Pinpoint the cell where the given text exists, returning its (X, Y) midpoint coordinate. 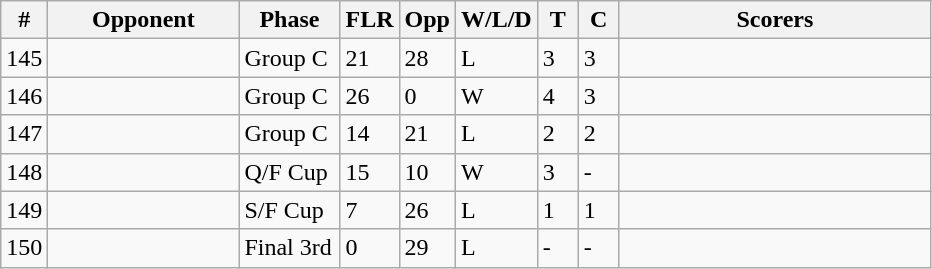
148 (24, 172)
Final 3rd (290, 248)
147 (24, 134)
15 (370, 172)
Phase (290, 20)
C (598, 20)
146 (24, 96)
T (558, 20)
W/L/D (496, 20)
Opp (427, 20)
29 (427, 248)
149 (24, 210)
150 (24, 248)
10 (427, 172)
S/F Cup (290, 210)
28 (427, 58)
7 (370, 210)
# (24, 20)
14 (370, 134)
FLR (370, 20)
145 (24, 58)
4 (558, 96)
Q/F Cup (290, 172)
Opponent (144, 20)
Scorers (774, 20)
